From the cell containing the given text, extract its center point as (x, y) coordinate. 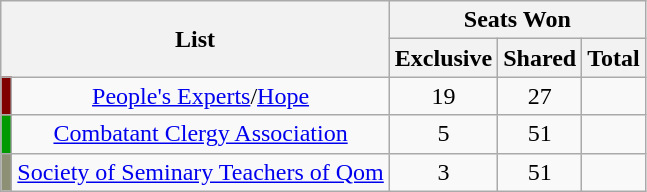
3 (443, 172)
19 (443, 96)
Combatant Clergy Association (201, 134)
Shared (540, 58)
List (196, 39)
Exclusive (443, 58)
27 (540, 96)
5 (443, 134)
Seats Won (517, 20)
People's Experts/Hope (201, 96)
Total (614, 58)
Society of Seminary Teachers of Qom (201, 172)
